Determine the (X, Y) coordinate at the center of the cell enclosing the given text.  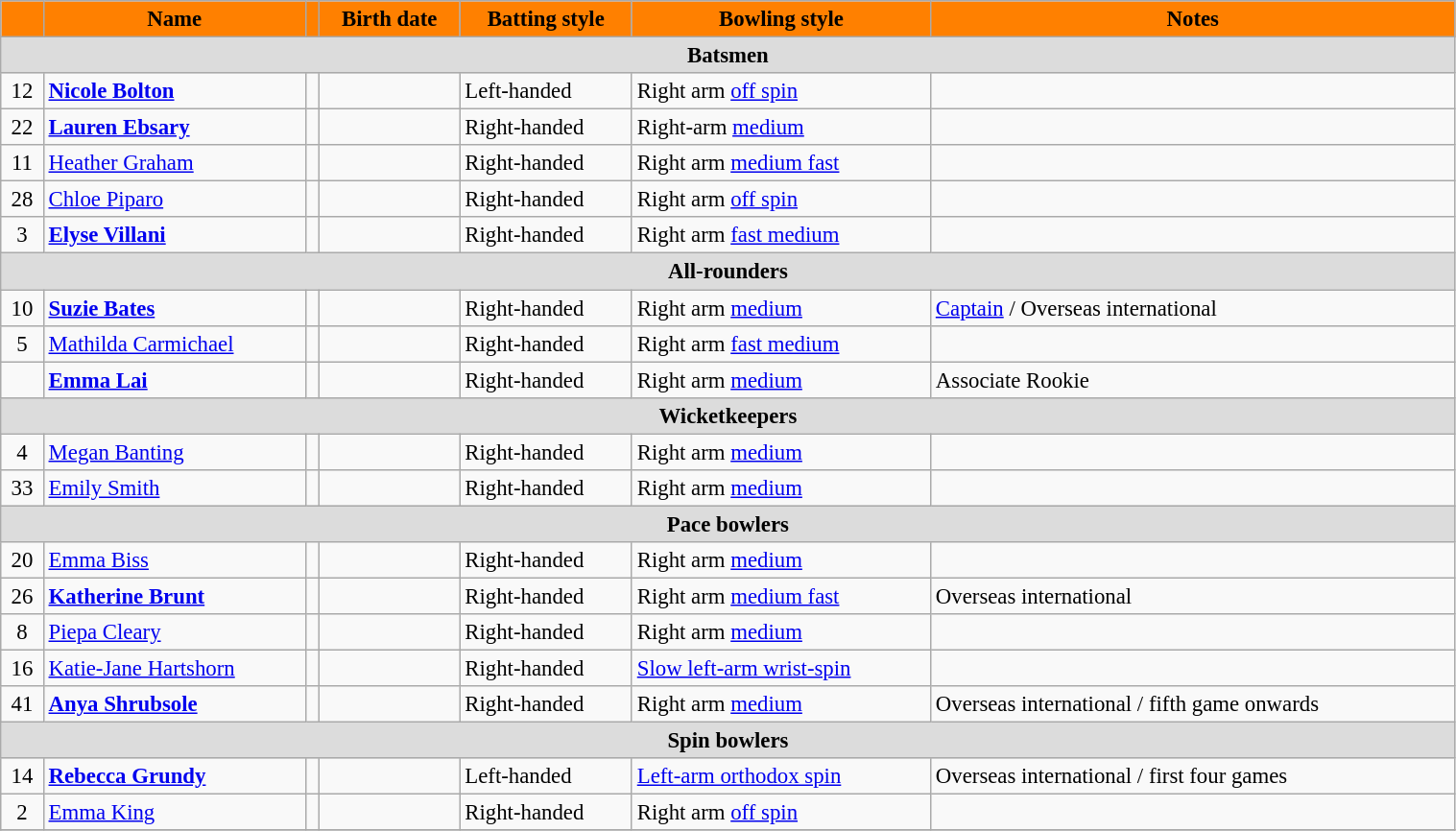
Left-arm orthodox spin (781, 776)
12 (22, 91)
Wicketkeepers (728, 415)
Captain / Overseas international (1193, 308)
Overseas international / fifth game onwards (1193, 704)
Slow left-arm wrist-spin (781, 669)
Katherine Brunt (175, 596)
Emma Lai (175, 380)
3 (22, 235)
Notes (1193, 19)
Overseas international / first four games (1193, 776)
Emma King (175, 813)
Birth date (390, 19)
Suzie Bates (175, 308)
14 (22, 776)
Emma Biss (175, 560)
22 (22, 128)
10 (22, 308)
Pace bowlers (728, 524)
8 (22, 632)
Elyse Villani (175, 235)
4 (22, 452)
16 (22, 669)
Batsmen (728, 56)
Megan Banting (175, 452)
Katie-Jane Hartshorn (175, 669)
Spin bowlers (728, 741)
Mathilda Carmichael (175, 344)
Emily Smith (175, 488)
41 (22, 704)
All-rounders (728, 272)
Chloe Piparo (175, 200)
Heather Graham (175, 163)
Nicole Bolton (175, 91)
26 (22, 596)
Lauren Ebsary (175, 128)
11 (22, 163)
Name (175, 19)
Bowling style (781, 19)
Anya Shrubsole (175, 704)
20 (22, 560)
2 (22, 813)
33 (22, 488)
28 (22, 200)
Rebecca Grundy (175, 776)
Batting style (545, 19)
Piepa Cleary (175, 632)
Overseas international (1193, 596)
5 (22, 344)
Right-arm medium (781, 128)
Associate Rookie (1193, 380)
